Return the (x, y) coordinate for the center point of the cell that contains the specified text.  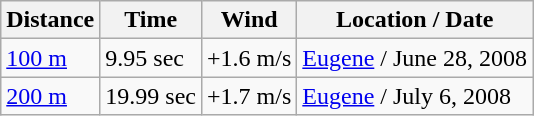
Time (151, 20)
Eugene / July 6, 2008 (415, 96)
Distance (50, 20)
200 m (50, 96)
Location / Date (415, 20)
9.95 sec (151, 58)
100 m (50, 58)
19.99 sec (151, 96)
Eugene / June 28, 2008 (415, 58)
+1.6 m/s (250, 58)
+1.7 m/s (250, 96)
Wind (250, 20)
